Locate the cell with the specified text and output its (x, y) center coordinate. 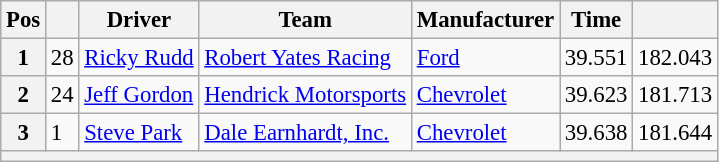
Jeff Gordon (139, 95)
39.638 (596, 133)
Time (596, 20)
181.713 (676, 95)
Ford (485, 58)
Manufacturer (485, 20)
39.551 (596, 58)
Hendrick Motorsports (305, 95)
39.623 (596, 95)
Pos (24, 20)
2 (24, 95)
181.644 (676, 133)
Team (305, 20)
3 (24, 133)
Robert Yates Racing (305, 58)
28 (62, 58)
Steve Park (139, 133)
24 (62, 95)
Dale Earnhardt, Inc. (305, 133)
182.043 (676, 58)
Ricky Rudd (139, 58)
Driver (139, 20)
